Identify which cell holds the provided text, then report its [X, Y] central coordinate. 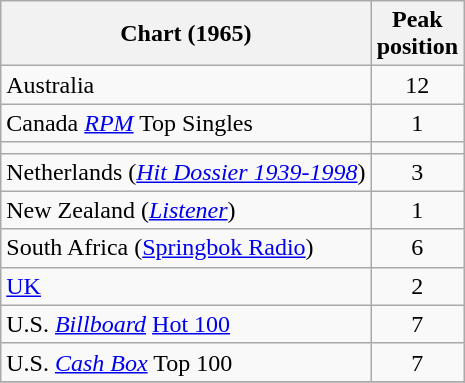
UK [186, 286]
Peakposition [417, 34]
12 [417, 85]
New Zealand (Listener) [186, 210]
2 [417, 286]
Canada RPM Top Singles [186, 123]
U.S. Cash Box Top 100 [186, 362]
South Africa (Springbok Radio) [186, 248]
Australia [186, 85]
3 [417, 172]
6 [417, 248]
U.S. Billboard Hot 100 [186, 324]
Chart (1965) [186, 34]
Netherlands (Hit Dossier 1939-1998) [186, 172]
